Provide the [x, y] coordinate of the cell's center where the given text is located.  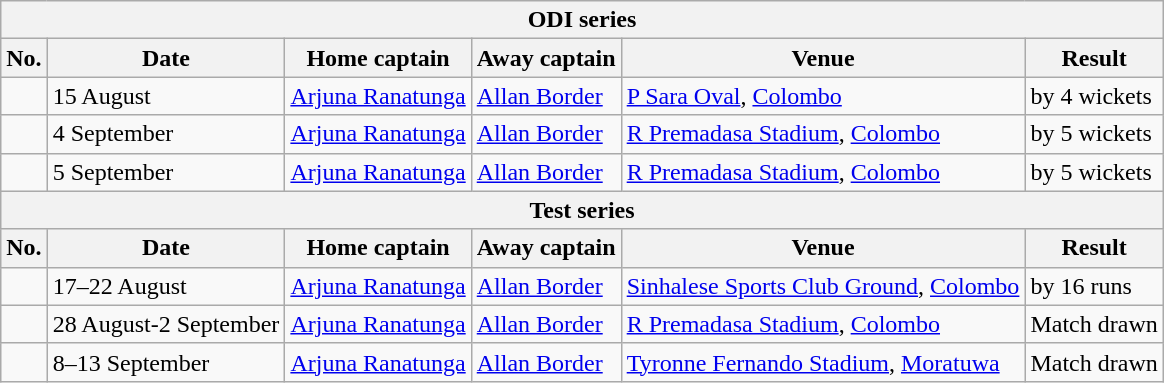
4 September [166, 134]
Test series [582, 210]
P Sara Oval, Colombo [823, 96]
5 September [166, 172]
28 August-2 September [166, 324]
15 August [166, 96]
17–22 August [166, 286]
8–13 September [166, 362]
by 16 runs [1094, 286]
by 4 wickets [1094, 96]
Tyronne Fernando Stadium, Moratuwa [823, 362]
ODI series [582, 20]
Sinhalese Sports Club Ground, Colombo [823, 286]
